Output the [x, y] coordinate of the center of the cell containing the given text.  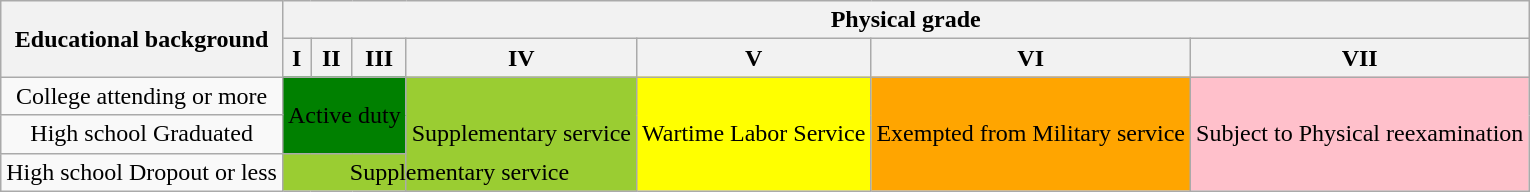
College attending or more [142, 96]
Subject to Physical reexamination [1360, 134]
IV [521, 58]
VI [1031, 58]
High school Graduated [142, 134]
Active duty [344, 115]
Physical grade [905, 20]
VII [1360, 58]
Exempted from Military service [1031, 134]
Educational background [142, 39]
V [753, 58]
II [332, 58]
I [296, 58]
High school Dropout or less [142, 172]
III [379, 58]
Wartime Labor Service [753, 134]
